Determine the (x, y) coordinate at the center of the cell enclosing the given text.  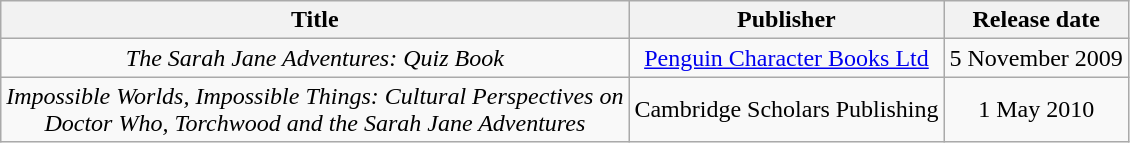
Penguin Character Books Ltd (786, 58)
The Sarah Jane Adventures: Quiz Book (315, 58)
1 May 2010 (1036, 110)
Impossible Worlds, Impossible Things: Cultural Perspectives onDoctor Who, Torchwood and the Sarah Jane Adventures (315, 110)
Publisher (786, 20)
5 November 2009 (1036, 58)
Title (315, 20)
Release date (1036, 20)
Cambridge Scholars Publishing (786, 110)
